Detect which cell encompasses the target text, then output its [X, Y] center coordinate. 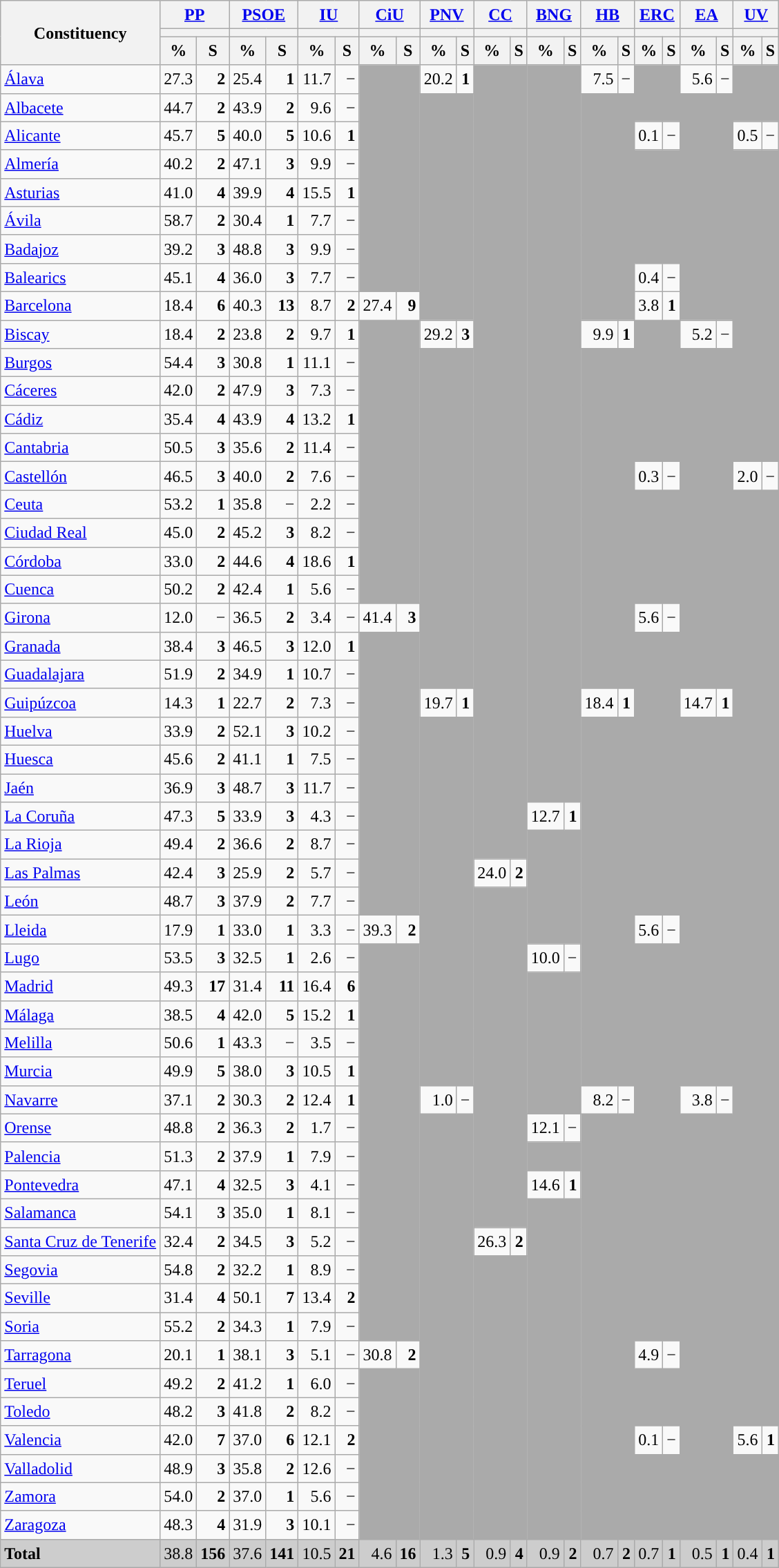
49.3 [178, 986]
1.0 [438, 1099]
4.3 [316, 816]
36.6 [247, 845]
1.7 [316, 1128]
EA [706, 15]
31.9 [247, 1525]
40.2 [178, 164]
Almería [80, 164]
Cantabria [80, 447]
54.1 [178, 1212]
49.4 [178, 845]
53.5 [178, 958]
32.2 [247, 1270]
35.4 [178, 420]
44.7 [178, 108]
45.7 [178, 135]
León [80, 902]
38.8 [178, 1554]
52.1 [247, 730]
Segovia [80, 1270]
BNG [554, 15]
Salamanca [80, 1212]
50.1 [247, 1298]
41.2 [247, 1384]
5.7 [316, 873]
50.6 [178, 1043]
Ceuta [80, 504]
HB [608, 15]
38.0 [247, 1072]
13.4 [316, 1298]
156 [213, 1554]
Huesca [80, 759]
34.9 [247, 674]
Ávila [80, 221]
48.2 [178, 1411]
Jaén [80, 787]
3.3 [316, 929]
2.0 [747, 476]
3.4 [316, 617]
54.4 [178, 363]
17 [213, 986]
48.9 [178, 1468]
PNV [447, 15]
37.1 [178, 1099]
4.1 [316, 1185]
2.2 [316, 504]
51.3 [178, 1156]
51.9 [178, 674]
11.1 [316, 363]
Guadalajara [80, 674]
16.4 [316, 986]
10.1 [316, 1525]
26.3 [492, 1241]
CiU [389, 15]
Pontevedra [80, 1185]
27.4 [377, 305]
45.6 [178, 759]
55.2 [178, 1327]
27.3 [178, 79]
38.1 [247, 1355]
15.2 [316, 1015]
8.9 [316, 1270]
PP [195, 15]
40.3 [247, 305]
30.4 [247, 221]
Cádiz [80, 420]
6.0 [316, 1384]
45.1 [178, 278]
Cáceres [80, 391]
Madrid [80, 986]
39.3 [377, 929]
41.0 [178, 192]
Córdoba [80, 561]
PSOE [264, 15]
22.7 [247, 703]
53.2 [178, 504]
Soria [80, 1327]
35.0 [247, 1212]
25.4 [247, 79]
38.5 [178, 1015]
44.6 [247, 561]
39.9 [247, 192]
Santa Cruz de Tenerife [80, 1241]
23.8 [247, 334]
9.7 [316, 334]
Valladolid [80, 1468]
36.5 [247, 617]
11 [282, 986]
47.3 [178, 816]
Álava [80, 79]
La Coruña [80, 816]
La Rioja [80, 845]
UV [756, 15]
35.6 [247, 447]
2.6 [316, 958]
12.4 [316, 1099]
49.2 [178, 1384]
7.6 [316, 476]
36.0 [247, 278]
41.4 [377, 617]
Huelva [80, 730]
Albacete [80, 108]
ERC [657, 15]
1.3 [438, 1554]
24.0 [492, 873]
14.6 [546, 1185]
Total [80, 1554]
38.4 [178, 646]
Tarragona [80, 1355]
Zamora [80, 1497]
41.8 [247, 1411]
20.1 [178, 1355]
4.6 [377, 1554]
13.2 [316, 420]
Granada [80, 646]
9 [407, 305]
54.0 [178, 1497]
17.9 [178, 929]
45.0 [178, 533]
13 [282, 305]
19.7 [438, 703]
Alicante [80, 135]
58.7 [178, 221]
41.1 [247, 759]
10.2 [316, 730]
Murcia [80, 1072]
25.9 [247, 873]
Biscay [80, 334]
11.4 [316, 447]
36.3 [247, 1128]
Badajoz [80, 249]
50.5 [178, 447]
Lugo [80, 958]
14.3 [178, 703]
20.2 [438, 79]
Guipúzcoa [80, 703]
10.7 [316, 674]
47.9 [247, 391]
8.1 [316, 1212]
12.7 [546, 816]
32.4 [178, 1241]
Barcelona [80, 305]
IU [329, 15]
Valencia [80, 1440]
48.3 [178, 1525]
34.3 [247, 1327]
10.6 [316, 135]
Zaragoza [80, 1525]
45.2 [247, 533]
54.8 [178, 1270]
Constituency [80, 33]
50.2 [178, 590]
21 [347, 1554]
CC [500, 15]
43.3 [247, 1043]
Teruel [80, 1384]
Navarre [80, 1099]
Toledo [80, 1411]
5.1 [316, 1355]
Seville [80, 1298]
37.6 [247, 1554]
141 [282, 1554]
Málaga [80, 1015]
36.9 [178, 787]
3.5 [316, 1043]
30.3 [247, 1099]
Las Palmas [80, 873]
Ciudad Real [80, 533]
10.0 [546, 958]
Castellón [80, 476]
14.7 [698, 703]
Balearics [80, 278]
29.2 [438, 334]
Asturias [80, 192]
9.6 [316, 108]
Burgos [80, 363]
16 [407, 1554]
39.2 [178, 249]
18.6 [316, 561]
Orense [80, 1128]
34.5 [247, 1241]
0.3 [649, 476]
4.9 [649, 1355]
49.9 [178, 1072]
15.5 [316, 192]
12.6 [316, 1468]
Lleida [80, 929]
Melilla [80, 1043]
Cuenca [80, 590]
Palencia [80, 1156]
Girona [80, 617]
